Scan for the cell matching the given text and deliver its (X, Y) coordinate at center. 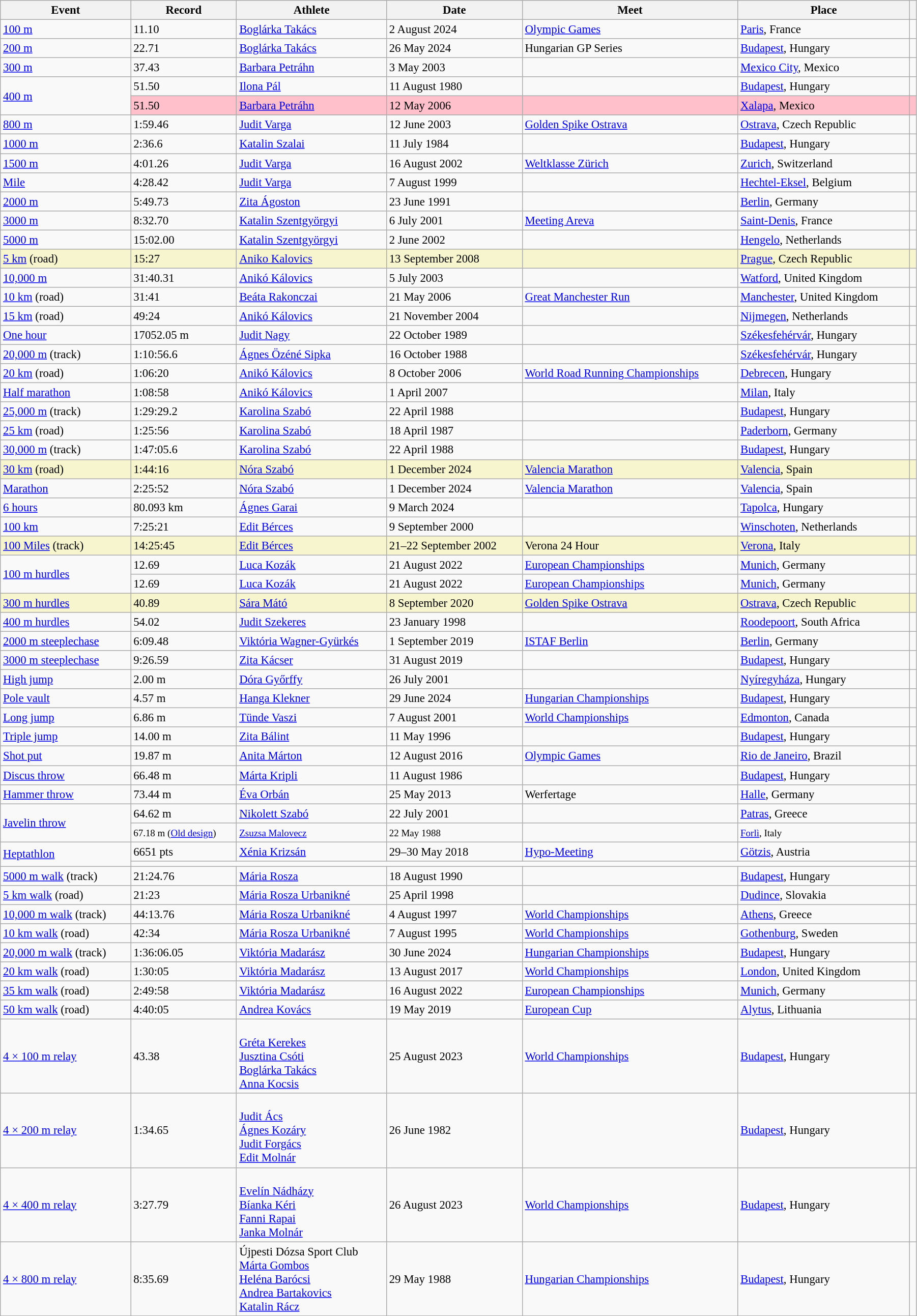
100 km (66, 527)
66.48 m (184, 775)
23 June 1991 (454, 201)
6 July 2001 (454, 220)
Halle, Germany (824, 794)
4 × 100 m relay (66, 1057)
Judit ÁcsÁgnes KozáryJudit ForgácsEdit Molnár (311, 1131)
16 August 2022 (454, 991)
25 May 2013 (454, 794)
Tapolca, Hungary (824, 507)
800 m (66, 125)
11.10 (184, 30)
Heptathlon (66, 854)
3000 m (66, 220)
22 May 1988 (454, 832)
Great Manchester Run (630, 297)
8 October 2006 (454, 373)
4 August 1997 (454, 914)
Javelin throw (66, 823)
Tünde Vaszi (311, 718)
5:49.73 (184, 201)
Zita Kácser (311, 660)
22.71 (184, 48)
21 November 2004 (454, 316)
Anita Márton (311, 756)
23 January 1998 (454, 622)
1:59.46 (184, 125)
100 Miles (track) (66, 546)
Manchester, United Kingdom (824, 297)
7 August 2001 (454, 718)
1 April 2007 (454, 393)
1:10:56.6 (184, 355)
12 August 2016 (454, 756)
Verona 24 Hour (630, 546)
Roodepoort, South Africa (824, 622)
ISTAF Berlin (630, 641)
Place (824, 10)
30 June 2024 (454, 953)
Hungarian GP Series (630, 48)
Meet (630, 10)
Evelín NádházyBíanka KériFanni RapaiJanka Molnár (311, 1205)
2:49:58 (184, 991)
Meeting Areva (630, 220)
25 August 2023 (454, 1057)
4:40:05 (184, 1010)
26 June 1982 (454, 1131)
26 July 2001 (454, 680)
Zita Bálint (311, 737)
Marathon (66, 488)
6:09.48 (184, 641)
40.89 (184, 603)
1:47:05.6 (184, 450)
Debrecen, Hungary (824, 373)
Saint-Denis, France (824, 220)
Andrea Kovács (311, 1010)
2 August 2024 (454, 30)
73.44 m (184, 794)
200 m (66, 48)
Triple jump (66, 737)
2:25:52 (184, 488)
Zurich, Switzerland (824, 163)
3 May 2003 (454, 68)
Götzis, Austria (824, 852)
6651 pts (184, 852)
11 July 1984 (454, 144)
25 April 1998 (454, 895)
2.00 m (184, 680)
29–30 May 2018 (454, 852)
7 August 1995 (454, 933)
80.093 km (184, 507)
19.87 m (184, 756)
Milan, Italy (824, 393)
Weltklasse Zürich (630, 163)
Pole vault (66, 698)
300 m hurdles (66, 603)
7:25:21 (184, 527)
Gothenburg, Sweden (824, 933)
5 July 2003 (454, 278)
European Cup (630, 1010)
6 hours (66, 507)
Mexico City, Mexico (824, 68)
8:32.70 (184, 220)
64.62 m (184, 813)
31:40.31 (184, 278)
Nijmegen, Netherlands (824, 316)
2 June 2002 (454, 240)
Winschoten, Netherlands (824, 527)
Judit Szekeres (311, 622)
Patras, Greece (824, 813)
World Road Running Championships (630, 373)
9:26.59 (184, 660)
Hechtel-Eksel, Belgium (824, 182)
Half marathon (66, 393)
21 May 2006 (454, 297)
8:35.69 (184, 1279)
Ágnes Özéné Sipka (311, 355)
44:13.76 (184, 914)
Event (66, 10)
5000 m walk (track) (66, 876)
Date (454, 10)
1:36:06.05 (184, 953)
31:41 (184, 297)
5 km walk (road) (66, 895)
1:34.65 (184, 1131)
Judit Nagy (311, 335)
14.00 m (184, 737)
Athlete (311, 10)
Beáta Rakonczai (311, 297)
Rio de Janeiro, Brazil (824, 756)
20 km walk (road) (66, 972)
11 August 1986 (454, 775)
4:01.26 (184, 163)
Xalapa, Mexico (824, 106)
14:25:45 (184, 546)
11 May 1996 (454, 737)
9 March 2024 (454, 507)
Prague, Czech Republic (824, 259)
12 June 2003 (454, 125)
Shot put (66, 756)
30,000 m (track) (66, 450)
Ágnes Garai (311, 507)
4 × 400 m relay (66, 1205)
35 km walk (road) (66, 991)
1000 m (66, 144)
4 × 800 m relay (66, 1279)
25,000 m (track) (66, 412)
4:28.42 (184, 182)
25 km (road) (66, 431)
17052.05 m (184, 335)
20 km (road) (66, 373)
1:25:56 (184, 431)
3:27.79 (184, 1205)
Zita Ágoston (311, 201)
15:02.00 (184, 240)
Long jump (66, 718)
Athens, Greece (824, 914)
Hypo-Meeting (630, 852)
1:44:16 (184, 469)
18 April 1987 (454, 431)
21–22 September 2002 (454, 546)
Aniko Kalovics (311, 259)
1 September 2019 (454, 641)
2000 m (66, 201)
21:24.76 (184, 876)
4 × 200 m relay (66, 1131)
16 August 2002 (454, 163)
Werfertage (630, 794)
Mária Rosza (311, 876)
Sára Mátó (311, 603)
16 October 1988 (454, 355)
1500 m (66, 163)
Hengelo, Netherlands (824, 240)
Éva Orbán (311, 794)
12 May 2006 (454, 106)
42:34 (184, 933)
Zsuzsa Malovecz (311, 832)
11 August 1980 (454, 86)
10,000 m walk (track) (66, 914)
13 August 2017 (454, 972)
2000 m steeplechase (66, 641)
19 May 2019 (454, 1010)
Watford, United Kingdom (824, 278)
13 September 2008 (454, 259)
5 km (road) (66, 259)
Nikolett Szabó (311, 813)
Discus throw (66, 775)
31 August 2019 (454, 660)
London, United Kingdom (824, 972)
26 August 2023 (454, 1205)
26 May 2024 (454, 48)
10,000 m (66, 278)
15:27 (184, 259)
4.57 m (184, 698)
1:30:05 (184, 972)
Dóra Győrffy (311, 680)
One hour (66, 335)
Alytus, Lithuania (824, 1010)
Paris, France (824, 30)
6.86 m (184, 718)
9 September 2000 (454, 527)
300 m (66, 68)
37.43 (184, 68)
Hammer throw (66, 794)
10 km (road) (66, 297)
7 August 1999 (454, 182)
Viktória Wagner-Gyürkés (311, 641)
5000 m (66, 240)
Márta Kripli (311, 775)
Újpesti Dózsa Sport ClubMárta GombosHeléna BarócsiAndrea BartakovicsKatalin Rácz (311, 1279)
3000 m steeplechase (66, 660)
22 July 2001 (454, 813)
Edmonton, Canada (824, 718)
Katalin Szalai (311, 144)
Mile (66, 182)
22 October 1989 (454, 335)
29 June 2024 (454, 698)
1:08:58 (184, 393)
Ilona Pál (311, 86)
20,000 m (track) (66, 355)
15 km (road) (66, 316)
Nyíregyháza, Hungary (824, 680)
21:23 (184, 895)
18 August 1990 (454, 876)
Dudince, Slovakia (824, 895)
100 m hurdles (66, 574)
Record (184, 10)
Xénia Krizsán (311, 852)
43.38 (184, 1057)
High jump (66, 680)
2:36.6 (184, 144)
1:06:20 (184, 373)
50 km walk (road) (66, 1010)
54.02 (184, 622)
8 September 2020 (454, 603)
Verona, Italy (824, 546)
Hanga Klekner (311, 698)
Forlì, Italy (824, 832)
100 m (66, 30)
Paderborn, Germany (824, 431)
400 m (66, 96)
67.18 m (Old design) (184, 832)
20,000 m walk (track) (66, 953)
1:29:29.2 (184, 412)
30 km (road) (66, 469)
400 m hurdles (66, 622)
29 May 1988 (454, 1279)
Gréta KerekesJusztina CsótiBoglárka TakácsAnna Kocsis (311, 1057)
10 km walk (road) (66, 933)
49:24 (184, 316)
